Detect which cell encompasses the target text, then output its (X, Y) center coordinate. 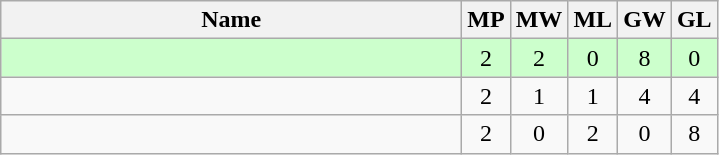
MP (486, 20)
GW (645, 20)
GL (694, 20)
ML (593, 20)
MW (539, 20)
Name (232, 20)
